Find where the given text appears and provide that cell's center as (X, Y) coordinate. 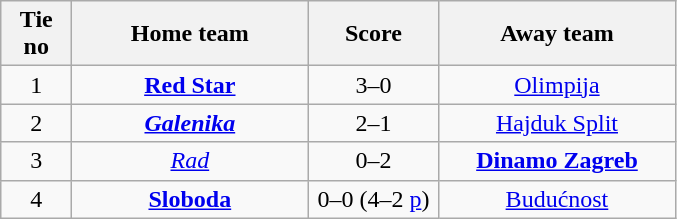
Away team (557, 34)
Dinamo Zagreb (557, 161)
Galenika (190, 123)
3 (36, 161)
2 (36, 123)
Budućnost (557, 199)
Hajduk Split (557, 123)
1 (36, 85)
Home team (190, 34)
Rad (190, 161)
4 (36, 199)
0–0 (4–2 p) (374, 199)
Red Star (190, 85)
Tie no (36, 34)
Score (374, 34)
Sloboda (190, 199)
Olimpija (557, 85)
0–2 (374, 161)
3–0 (374, 85)
2–1 (374, 123)
